Pinpoint the cell where the given text exists, returning its (x, y) midpoint coordinate. 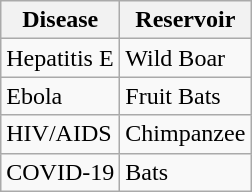
COVID-19 (60, 172)
Bats (186, 172)
Chimpanzee (186, 134)
Hepatitis E (60, 58)
Fruit Bats (186, 96)
Wild Boar (186, 58)
Reservoir (186, 20)
Ebola (60, 96)
HIV/AIDS (60, 134)
Disease (60, 20)
